Extract the (X, Y) coordinate from the center of the cell holding the provided text.  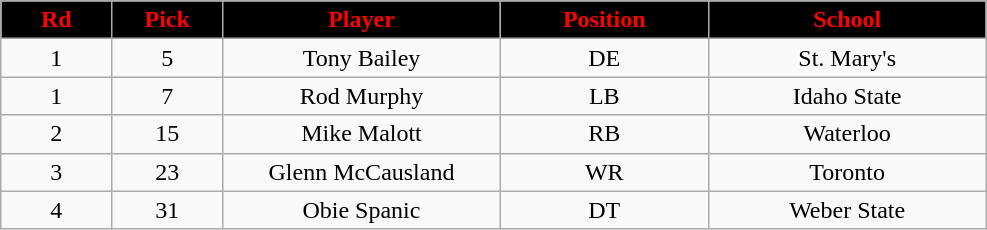
Rod Murphy (362, 96)
Obie Spanic (362, 210)
Player (362, 20)
4 (56, 210)
St. Mary's (847, 58)
Toronto (847, 172)
LB (604, 96)
DT (604, 210)
Pick (168, 20)
WR (604, 172)
Waterloo (847, 134)
RB (604, 134)
Position (604, 20)
Weber State (847, 210)
Mike Malott (362, 134)
Tony Bailey (362, 58)
7 (168, 96)
Rd (56, 20)
31 (168, 210)
3 (56, 172)
23 (168, 172)
5 (168, 58)
School (847, 20)
Idaho State (847, 96)
DE (604, 58)
15 (168, 134)
Glenn McCausland (362, 172)
2 (56, 134)
